Scan for the cell matching the given text and deliver its (x, y) coordinate at center. 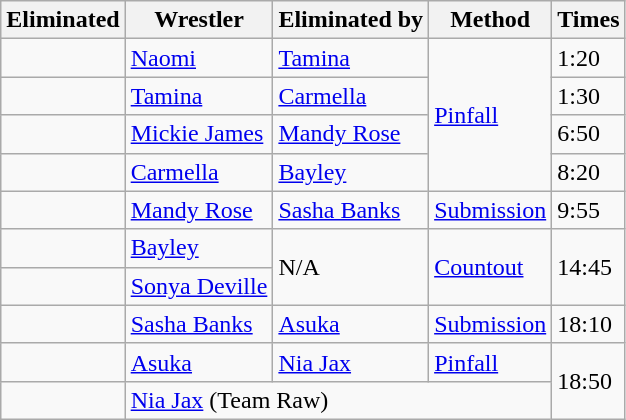
18:10 (588, 324)
Mickie James (199, 134)
9:55 (588, 210)
Naomi (199, 58)
1:20 (588, 58)
Wrestler (199, 20)
Nia Jax (Team Raw) (338, 400)
Countout (490, 267)
Eliminated by (351, 20)
1:30 (588, 96)
6:50 (588, 134)
Eliminated (63, 20)
N/A (351, 267)
Times (588, 20)
18:50 (588, 381)
Method (490, 20)
14:45 (588, 267)
Nia Jax (351, 362)
8:20 (588, 172)
Sonya Deville (199, 286)
